Output the (x, y) coordinate of the center of the cell containing the given text.  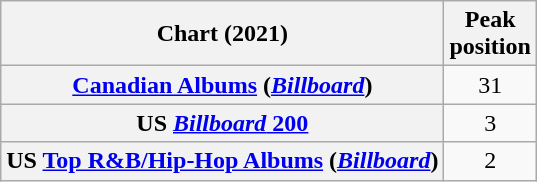
Chart (2021) (222, 34)
Canadian Albums (Billboard) (222, 85)
Peakposition (490, 34)
US Top R&B/Hip-Hop Albums (Billboard) (222, 161)
31 (490, 85)
2 (490, 161)
US Billboard 200 (222, 123)
3 (490, 123)
